Determine the [x, y] coordinate at the center of the cell enclosing the given text.  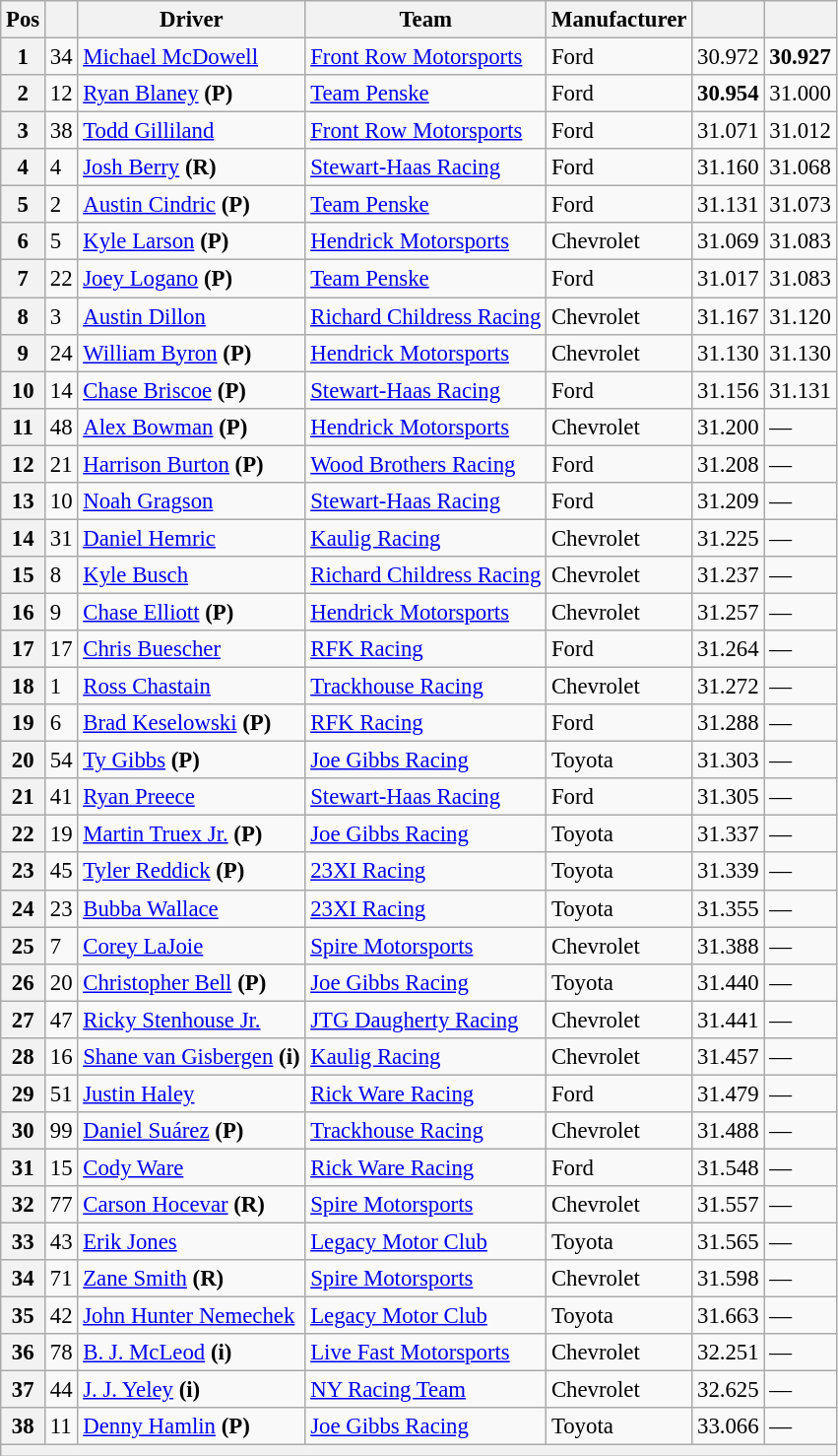
31.388 [729, 946]
31.160 [729, 167]
Driver [191, 20]
31.264 [729, 649]
Pos [24, 20]
NY Racing Team [425, 1390]
30.927 [800, 57]
31.288 [729, 723]
13 [24, 501]
31.337 [729, 834]
77 [61, 1205]
Corey LaJoie [191, 946]
Daniel Suárez (P) [191, 1131]
44 [61, 1390]
31.000 [800, 94]
Live Fast Motorsports [425, 1353]
71 [61, 1279]
30.954 [729, 94]
33 [24, 1242]
31.339 [729, 872]
31.257 [729, 612]
33.066 [729, 1427]
Alex Bowman (P) [191, 427]
31.209 [729, 501]
25 [24, 946]
Ryan Blaney (P) [191, 94]
Todd Gilliland [191, 131]
31.663 [729, 1316]
31.208 [729, 464]
31.012 [800, 131]
Justin Haley [191, 1093]
Tyler Reddick (P) [191, 872]
31.272 [729, 687]
43 [61, 1242]
31.479 [729, 1093]
31.440 [729, 982]
Chris Buescher [191, 649]
31.167 [729, 316]
26 [24, 982]
35 [24, 1316]
Team [425, 20]
John Hunter Nemechek [191, 1316]
45 [61, 872]
Ty Gibbs (P) [191, 761]
31.441 [729, 1020]
48 [61, 427]
Shane van Gisbergen (i) [191, 1057]
Christopher Bell (P) [191, 982]
Martin Truex Jr. (P) [191, 834]
31.355 [729, 908]
Austin Dillon [191, 316]
31.598 [729, 1279]
Bubba Wallace [191, 908]
30.972 [729, 57]
30 [24, 1131]
Carson Hocevar (R) [191, 1205]
31.225 [729, 538]
78 [61, 1353]
Manufacturer [619, 20]
Austin Cindric (P) [191, 205]
31.200 [729, 427]
31.305 [729, 797]
Brad Keselowski (P) [191, 723]
31.565 [729, 1242]
31.548 [729, 1167]
Joey Logano (P) [191, 279]
99 [61, 1131]
31.068 [800, 167]
Noah Gragson [191, 501]
37 [24, 1390]
31.120 [800, 316]
Cody Ware [191, 1167]
Kyle Larson (P) [191, 241]
Michael McDowell [191, 57]
31.069 [729, 241]
31.303 [729, 761]
31.237 [729, 575]
Kyle Busch [191, 575]
Erik Jones [191, 1242]
Daniel Hemric [191, 538]
Ross Chastain [191, 687]
42 [61, 1316]
18 [24, 687]
31.156 [729, 390]
Denny Hamlin (P) [191, 1427]
31.488 [729, 1131]
31.073 [800, 205]
Wood Brothers Racing [425, 464]
B. J. McLeod (i) [191, 1353]
51 [61, 1093]
Josh Berry (R) [191, 167]
27 [24, 1020]
Ricky Stenhouse Jr. [191, 1020]
31.557 [729, 1205]
Harrison Burton (P) [191, 464]
36 [24, 1353]
Ryan Preece [191, 797]
Chase Briscoe (P) [191, 390]
41 [61, 797]
32 [24, 1205]
Zane Smith (R) [191, 1279]
31.017 [729, 279]
54 [61, 761]
William Byron (P) [191, 353]
47 [61, 1020]
32.251 [729, 1353]
32.625 [729, 1390]
28 [24, 1057]
29 [24, 1093]
Chase Elliott (P) [191, 612]
J. J. Yeley (i) [191, 1390]
31.071 [729, 131]
31.457 [729, 1057]
JTG Daugherty Racing [425, 1020]
